Extract the [X, Y] coordinate from the center of the cell holding the provided text.  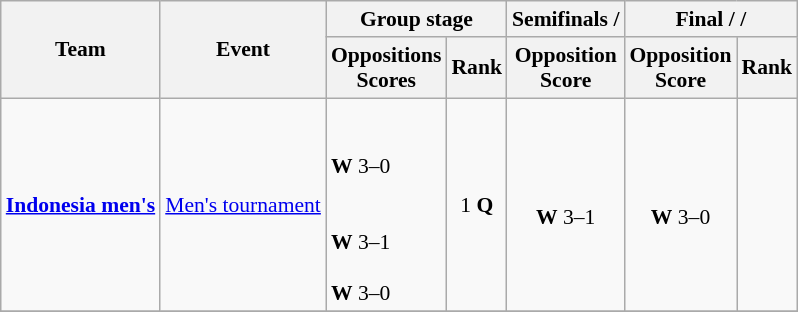
W 3–0 W 3–1 W 3–0 [386, 205]
OppositionsScores [386, 68]
Semifinals / [566, 19]
Indonesia men's [80, 205]
1 Q [476, 205]
Final / / [710, 19]
Team [80, 50]
W 3–1 [566, 205]
Group stage [416, 19]
Men's tournament [243, 205]
Event [243, 50]
W 3–0 [680, 205]
